Output the (X, Y) coordinate of the center of the cell containing the given text.  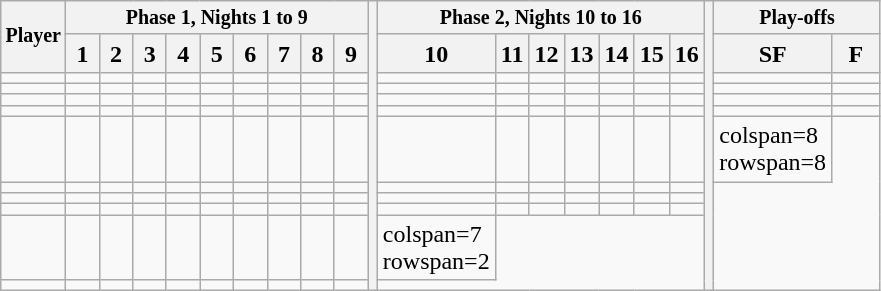
11 (512, 53)
15 (652, 53)
Player (34, 37)
12 (546, 53)
2 (116, 53)
colspan=7 rowspan=2 (436, 248)
16 (686, 53)
9 (351, 53)
4 (183, 53)
5 (217, 53)
7 (284, 53)
Play-offs (797, 18)
colspan=8 rowspan=8 (773, 150)
Phase 2, Nights 10 to 16 (540, 18)
1 (83, 53)
10 (436, 53)
F (856, 53)
Phase 1, Nights 1 to 9 (217, 18)
8 (318, 53)
6 (251, 53)
14 (616, 53)
3 (150, 53)
13 (582, 53)
SF (773, 53)
